From the cell containing the given text, extract its center point as [x, y] coordinate. 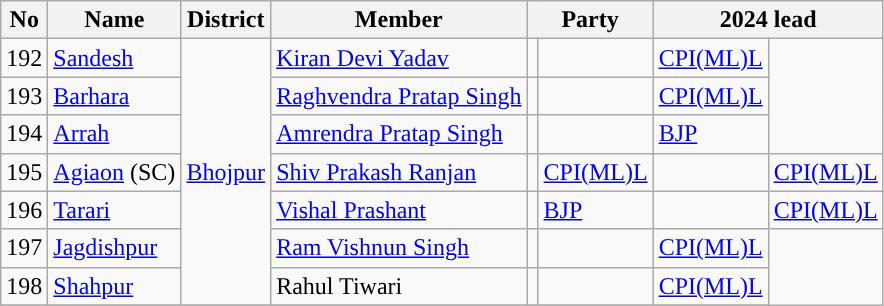
197 [24, 248]
District [226, 20]
2024 lead [768, 20]
Ram Vishnun Singh [399, 248]
Shiv Prakash Ranjan [399, 172]
Agiaon (SC) [114, 172]
196 [24, 210]
Bhojpur [226, 172]
194 [24, 134]
Vishal Prashant [399, 210]
193 [24, 96]
192 [24, 58]
Rahul Tiwari [399, 286]
Shahpur [114, 286]
Raghvendra Pratap Singh [399, 96]
Barhara [114, 96]
Name [114, 20]
Member [399, 20]
195 [24, 172]
Party [590, 20]
Amrendra Pratap Singh [399, 134]
No [24, 20]
Kiran Devi Yadav [399, 58]
Sandesh [114, 58]
Jagdishpur [114, 248]
Tarari [114, 210]
Arrah [114, 134]
198 [24, 286]
